Find where the given text appears and provide that cell's center as (x, y) coordinate. 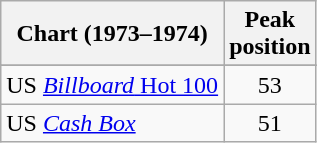
Peakposition (270, 34)
US Cash Box (112, 123)
US Billboard Hot 100 (112, 85)
Chart (1973–1974) (112, 34)
51 (270, 123)
53 (270, 85)
